Determine the [x, y] coordinate at the center of the cell enclosing the given text.  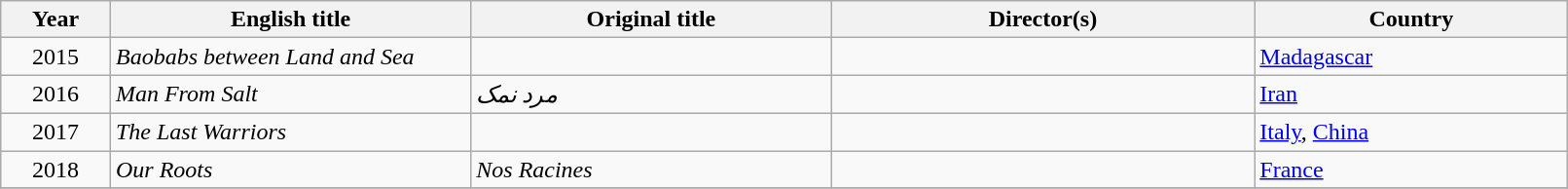
Country [1411, 19]
2017 [56, 132]
Madagascar [1411, 57]
Iran [1411, 94]
Nos Racines [651, 169]
Year [56, 19]
2015 [56, 57]
The Last Warriors [290, 132]
2016 [56, 94]
مرد نمک [651, 94]
Man From Salt [290, 94]
Baobabs between Land and Sea [290, 57]
Original title [651, 19]
Director(s) [1043, 19]
2018 [56, 169]
France [1411, 169]
English title [290, 19]
Italy, China [1411, 132]
Our Roots [290, 169]
